Determine the [x, y] coordinate at the center of the cell enclosing the given text.  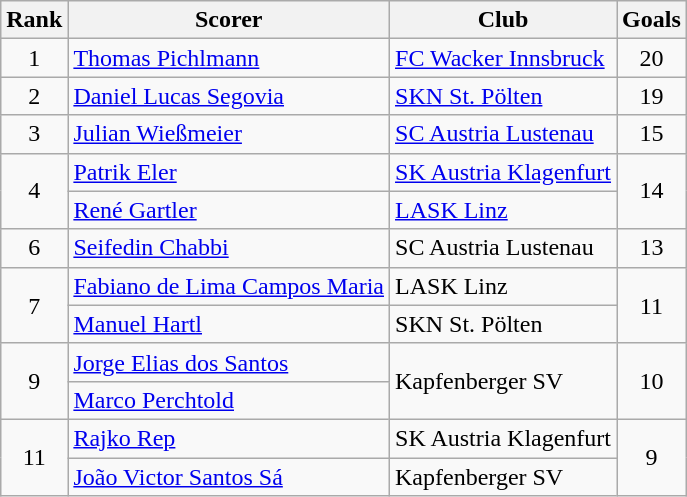
João Victor Santos Sá [229, 477]
19 [652, 96]
Marco Perchtold [229, 400]
René Gartler [229, 210]
Rank [34, 20]
13 [652, 248]
Julian Wießmeier [229, 134]
Seifedin Chabbi [229, 248]
Manuel Hartl [229, 324]
Thomas Pichlmann [229, 58]
3 [34, 134]
2 [34, 96]
14 [652, 191]
Jorge Elias dos Santos [229, 362]
Goals [652, 20]
6 [34, 248]
20 [652, 58]
Club [504, 20]
10 [652, 381]
15 [652, 134]
7 [34, 305]
4 [34, 191]
Daniel Lucas Segovia [229, 96]
1 [34, 58]
FC Wacker Innsbruck [504, 58]
Scorer [229, 20]
Fabiano de Lima Campos Maria [229, 286]
Rajko Rep [229, 438]
Patrik Eler [229, 172]
